From the cell containing the given text, extract its center point as (X, Y) coordinate. 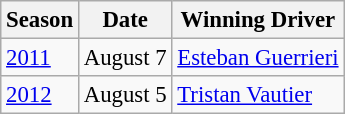
Winning Driver (258, 20)
August 5 (125, 95)
Tristan Vautier (258, 95)
2011 (40, 58)
August 7 (125, 58)
Season (40, 20)
Esteban Guerrieri (258, 58)
Date (125, 20)
2012 (40, 95)
